Pinpoint the cell where the given text exists, returning its [X, Y] midpoint coordinate. 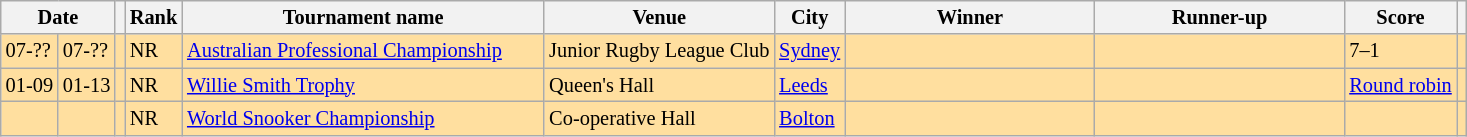
Leeds [810, 85]
01-13 [86, 85]
Score [1400, 17]
Runner-up [1220, 17]
Rank [154, 17]
Australian Professional Championship [363, 51]
01-09 [30, 85]
World Snooker Championship [363, 118]
Co-operative Hall [659, 118]
Willie Smith Trophy [363, 85]
Venue [659, 17]
7–1 [1400, 51]
Winner [970, 17]
Queen's Hall [659, 85]
Bolton [810, 118]
City [810, 17]
Date [58, 17]
Sydney [810, 51]
Tournament name [363, 17]
Junior Rugby League Club [659, 51]
Round robin [1400, 85]
